Return the [x, y] coordinate for the center point of the cell that contains the specified text.  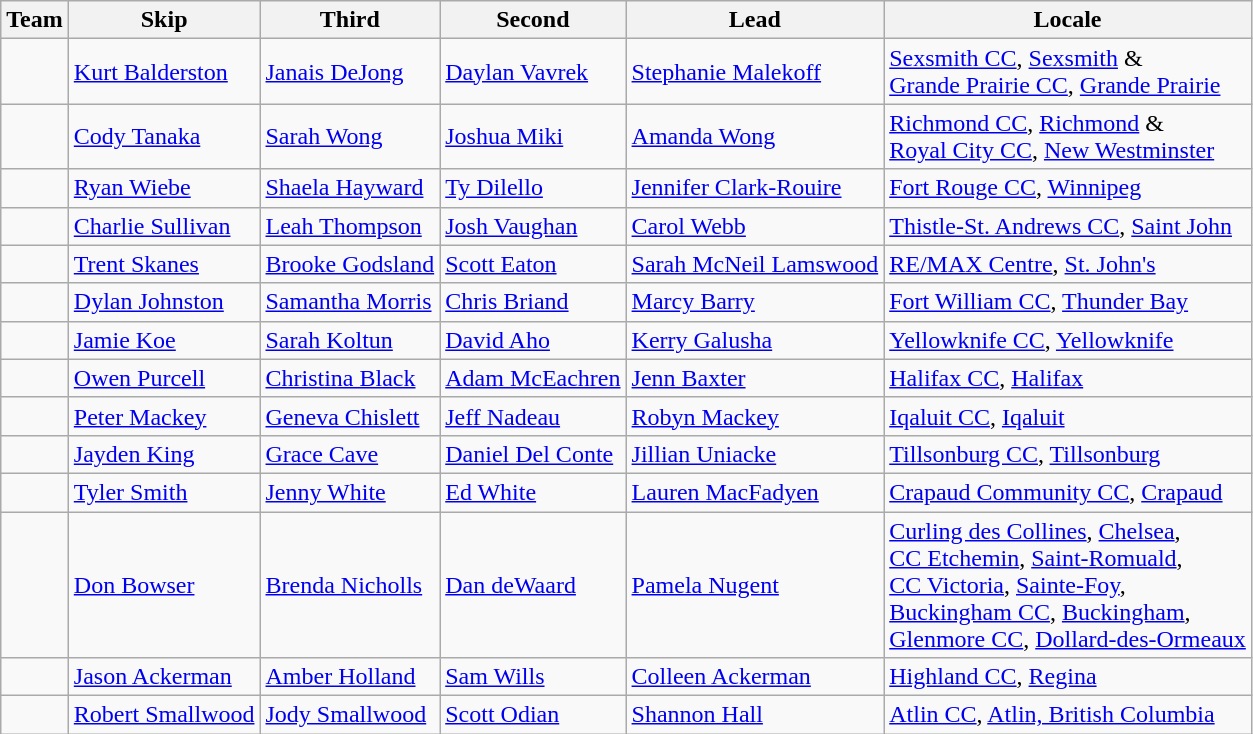
Trent Skanes [164, 264]
Dan deWaard [533, 585]
RE/MAX Centre, St. John's [1068, 264]
Jeff Nadeau [533, 416]
Fort Rouge CC, Winnipeg [1068, 188]
Tillsonburg CC, Tillsonburg [1068, 454]
Brooke Godsland [350, 264]
Don Bowser [164, 585]
Third [350, 20]
Iqaluit CC, Iqaluit [1068, 416]
Josh Vaughan [533, 226]
Thistle-St. Andrews CC, Saint John [1068, 226]
Jillian Uniacke [755, 454]
David Aho [533, 340]
Jamie Koe [164, 340]
Janais DeJong [350, 72]
Jenn Baxter [755, 378]
Tyler Smith [164, 492]
Locale [1068, 20]
Jody Smallwood [350, 715]
Colleen Ackerman [755, 677]
Amber Holland [350, 677]
Second [533, 20]
Geneva Chislett [350, 416]
Sarah Wong [350, 136]
Chris Briand [533, 302]
Lead [755, 20]
Robyn Mackey [755, 416]
Ed White [533, 492]
Jayden King [164, 454]
Samantha Morris [350, 302]
Daylan Vavrek [533, 72]
Adam McEachren [533, 378]
Pamela Nugent [755, 585]
Jason Ackerman [164, 677]
Brenda Nicholls [350, 585]
Owen Purcell [164, 378]
Dylan Johnston [164, 302]
Amanda Wong [755, 136]
Atlin CC, Atlin, British Columbia [1068, 715]
Sarah Koltun [350, 340]
Lauren MacFadyen [755, 492]
Jenny White [350, 492]
Fort William CC, Thunder Bay [1068, 302]
Yellowknife CC, Yellowknife [1068, 340]
Sarah McNeil Lamswood [755, 264]
Scott Eaton [533, 264]
Marcy Barry [755, 302]
Scott Odian [533, 715]
Leah Thompson [350, 226]
Cody Tanaka [164, 136]
Highland CC, Regina [1068, 677]
Robert Smallwood [164, 715]
Kerry Galusha [755, 340]
Crapaud Community CC, Crapaud [1068, 492]
Ty Dilello [533, 188]
Kurt Balderston [164, 72]
Daniel Del Conte [533, 454]
Shaela Hayward [350, 188]
Jennifer Clark-Rouire [755, 188]
Christina Black [350, 378]
Peter Mackey [164, 416]
Stephanie Malekoff [755, 72]
Charlie Sullivan [164, 226]
Richmond CC, Richmond & Royal City CC, New Westminster [1068, 136]
Halifax CC, Halifax [1068, 378]
Joshua Miki [533, 136]
Curling des Collines, Chelsea, CC Etchemin, Saint-Romuald, CC Victoria, Sainte-Foy, Buckingham CC, Buckingham, Glenmore CC, Dollard-des-Ormeaux [1068, 585]
Sexsmith CC, Sexsmith & Grande Prairie CC, Grande Prairie [1068, 72]
Team [35, 20]
Sam Wills [533, 677]
Carol Webb [755, 226]
Ryan Wiebe [164, 188]
Shannon Hall [755, 715]
Skip [164, 20]
Grace Cave [350, 454]
